Provide the (x, y) coordinate of the cell's center where the given text is located.  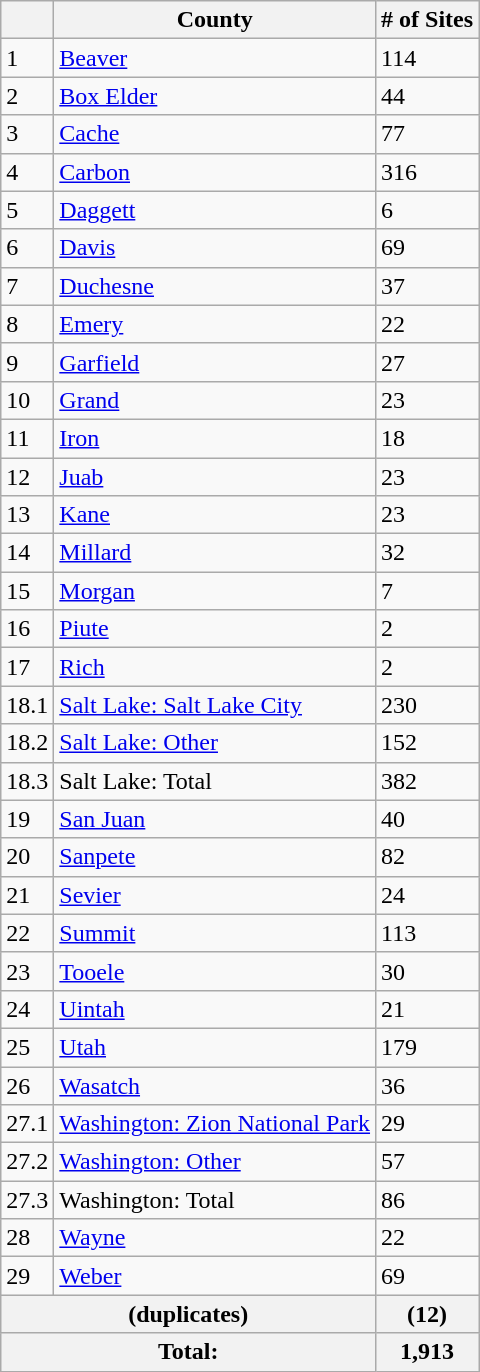
Cache (215, 134)
Weber (215, 1276)
Salt Lake: Other (215, 743)
37 (428, 286)
Washington: Total (215, 1200)
3 (28, 134)
12 (28, 477)
18.3 (28, 781)
Juab (215, 477)
Salt Lake: Total (215, 781)
Utah (215, 1047)
Sevier (215, 895)
19 (28, 819)
18 (428, 438)
179 (428, 1047)
18.2 (28, 743)
Morgan (215, 591)
Salt Lake: Salt Lake City (215, 705)
Emery (215, 324)
Tooele (215, 971)
1 (28, 58)
27.3 (28, 1200)
86 (428, 1200)
113 (428, 933)
Summit (215, 933)
(duplicates) (188, 1314)
Box Elder (215, 96)
Piute (215, 629)
8 (28, 324)
San Juan (215, 819)
5 (28, 210)
# of Sites (428, 20)
57 (428, 1162)
Total: (188, 1352)
Washington: Zion National Park (215, 1124)
1,913 (428, 1352)
28 (28, 1238)
27.1 (28, 1124)
15 (28, 591)
Davis (215, 248)
26 (28, 1085)
152 (428, 743)
40 (428, 819)
4 (28, 172)
27 (428, 362)
Uintah (215, 1009)
Sanpete (215, 857)
230 (428, 705)
County (215, 20)
Carbon (215, 172)
Wayne (215, 1238)
9 (28, 362)
(12) (428, 1314)
Washington: Other (215, 1162)
44 (428, 96)
Beaver (215, 58)
Grand (215, 400)
27.2 (28, 1162)
32 (428, 553)
Iron (215, 438)
Kane (215, 515)
Garfield (215, 362)
30 (428, 971)
11 (28, 438)
17 (28, 667)
18.1 (28, 705)
13 (28, 515)
77 (428, 134)
16 (28, 629)
Daggett (215, 210)
Duchesne (215, 286)
10 (28, 400)
Rich (215, 667)
382 (428, 781)
36 (428, 1085)
114 (428, 58)
25 (28, 1047)
14 (28, 553)
Wasatch (215, 1085)
316 (428, 172)
82 (428, 857)
Millard (215, 553)
20 (28, 857)
